Search for the cell housing the specified text and yield its (X, Y) center coordinate. 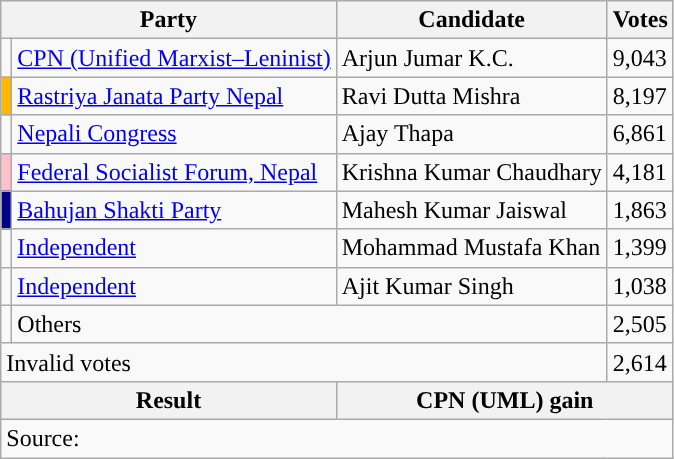
2,614 (640, 362)
1,038 (640, 286)
2,505 (640, 324)
Votes (640, 20)
Arjun Jumar K.C. (472, 58)
Mahesh Kumar Jaiswal (472, 210)
Ajit Kumar Singh (472, 286)
1,399 (640, 248)
6,861 (640, 134)
Ravi Dutta Mishra (472, 96)
1,863 (640, 210)
Federal Socialist Forum, Nepal (174, 172)
CPN (UML) gain (504, 400)
Nepali Congress (174, 134)
Krishna Kumar Chaudhary (472, 172)
Source: (338, 438)
CPN (Unified Marxist–Leninist) (174, 58)
Party (168, 20)
9,043 (640, 58)
Others (310, 324)
Result (168, 400)
Rastriya Janata Party Nepal (174, 96)
Bahujan Shakti Party (174, 210)
Invalid votes (304, 362)
Candidate (472, 20)
Mohammad Mustafa Khan (472, 248)
Ajay Thapa (472, 134)
8,197 (640, 96)
4,181 (640, 172)
